Detect which cell encompasses the target text, then output its [x, y] center coordinate. 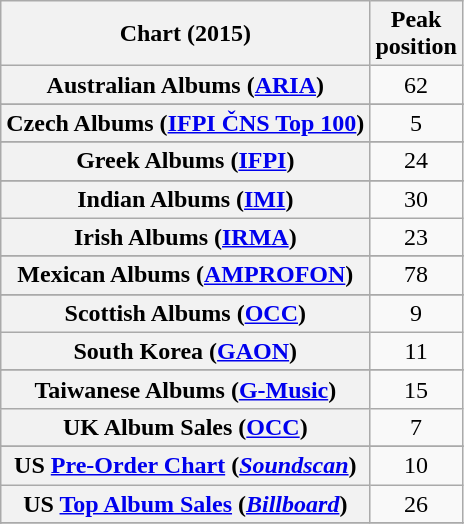
Irish Albums (IRMA) [186, 237]
Czech Albums (IFPI ČNS Top 100) [186, 123]
30 [416, 199]
South Korea (GAON) [186, 351]
7 [416, 427]
Greek Albums (IFPI) [186, 161]
23 [416, 237]
10 [416, 465]
Peakposition [416, 34]
11 [416, 351]
26 [416, 503]
Chart (2015) [186, 34]
9 [416, 313]
Taiwanese Albums (G-Music) [186, 389]
Indian Albums (IMI) [186, 199]
Mexican Albums (AMPROFON) [186, 275]
US Top Album Sales (Billboard) [186, 503]
62 [416, 85]
Scottish Albums (OCC) [186, 313]
78 [416, 275]
5 [416, 123]
15 [416, 389]
24 [416, 161]
US Pre-Order Chart (Soundscan) [186, 465]
UK Album Sales (OCC) [186, 427]
Australian Albums (ARIA) [186, 85]
